Find where the given text appears and provide that cell's center as [x, y] coordinate. 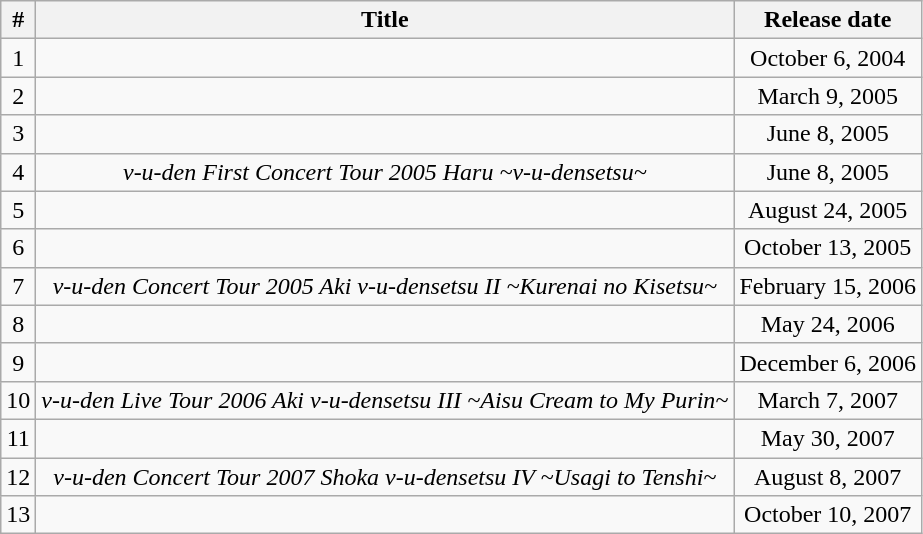
v-u-den First Concert Tour 2005 Haru ~v-u-densetsu~ [385, 172]
December 6, 2006 [828, 362]
March 7, 2007 [828, 400]
5 [18, 210]
v-u-den Concert Tour 2007 Shoka v-u-densetsu IV ~Usagi to Tenshi~ [385, 477]
Title [385, 20]
1 [18, 58]
8 [18, 324]
3 [18, 134]
October 13, 2005 [828, 248]
October 6, 2004 [828, 58]
August 8, 2007 [828, 477]
# [18, 20]
13 [18, 515]
12 [18, 477]
2 [18, 96]
May 30, 2007 [828, 438]
March 9, 2005 [828, 96]
October 10, 2007 [828, 515]
Release date [828, 20]
10 [18, 400]
7 [18, 286]
v-u-den Live Tour 2006 Aki v-u-densetsu III ~Aisu Cream to My Purin~ [385, 400]
v-u-den Concert Tour 2005 Aki v-u-densetsu II ~Kurenai no Kisetsu~ [385, 286]
August 24, 2005 [828, 210]
6 [18, 248]
February 15, 2006 [828, 286]
4 [18, 172]
11 [18, 438]
9 [18, 362]
May 24, 2006 [828, 324]
